From the cell containing the given text, extract its center point as [x, y] coordinate. 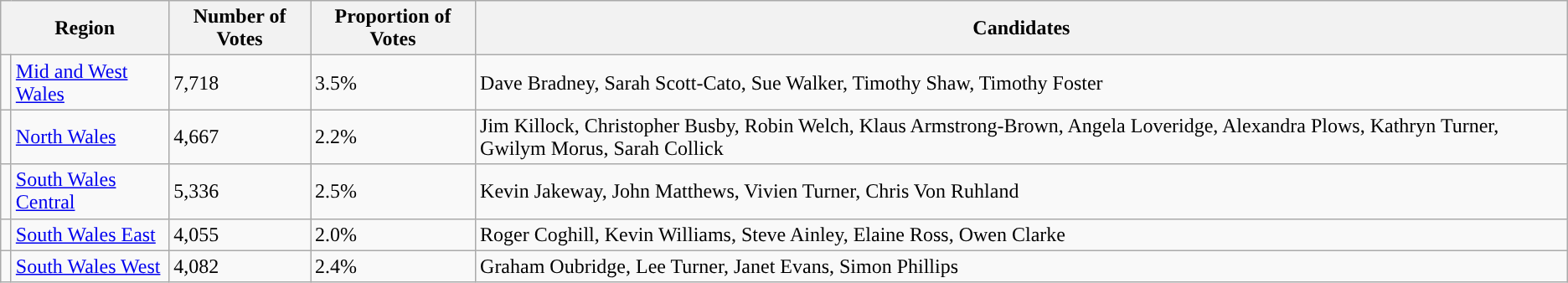
Proportion of Votes [394, 28]
Kevin Jakeway, John Matthews, Vivien Turner, Chris Von Ruhland [1022, 191]
Graham Oubridge, Lee Turner, Janet Evans, Simon Phillips [1022, 266]
South Wales Central [90, 191]
4,667 [240, 137]
Jim Killock, Christopher Busby, Robin Welch, Klaus Armstrong-Brown, Angela Loveridge, Alexandra Plows, Kathryn Turner, Gwilym Morus, Sarah Collick [1022, 137]
4,082 [240, 266]
2.5% [394, 191]
Number of Votes [240, 28]
North Wales [90, 137]
South Wales West [90, 266]
Roger Coghill, Kevin Williams, Steve Ainley, Elaine Ross, Owen Clarke [1022, 234]
Candidates [1022, 28]
2.4% [394, 266]
Dave Bradney, Sarah Scott-Cato, Sue Walker, Timothy Shaw, Timothy Foster [1022, 82]
2.2% [394, 137]
4,055 [240, 234]
2.0% [394, 234]
5,336 [240, 191]
7,718 [240, 82]
South Wales East [90, 234]
Region [85, 28]
Mid and West Wales [90, 82]
3.5% [394, 82]
